Extract the (X, Y) coordinate from the center of the cell holding the provided text.  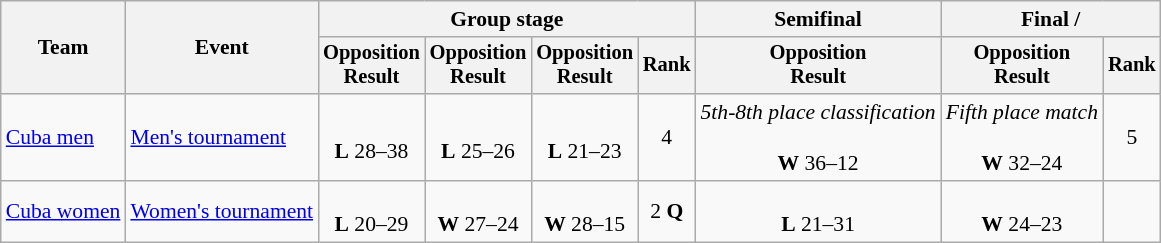
Cuba women (64, 212)
Final / (1051, 19)
L 20–29 (372, 212)
L 21–23 (584, 138)
Fifth place matchW 32–24 (1022, 138)
Cuba men (64, 138)
Event (222, 48)
Semifinal (818, 19)
W 27–24 (478, 212)
Men's tournament (222, 138)
L 25–26 (478, 138)
L 21–31 (818, 212)
Women's tournament (222, 212)
Team (64, 48)
W 24–23 (1022, 212)
5th-8th place classificationW 36–12 (818, 138)
L 28–38 (372, 138)
W 28–15 (584, 212)
5 (1132, 138)
4 (667, 138)
2 Q (667, 212)
Group stage (506, 19)
